Determine the (x, y) coordinate at the center of the cell enclosing the given text.  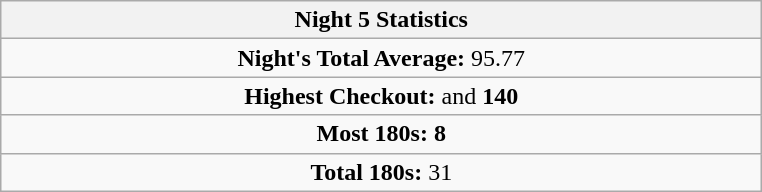
Most 180s: 8 (382, 134)
Night's Total Average: 95.77 (382, 58)
Total 180s: 31 (382, 172)
Highest Checkout: and 140 (382, 96)
Night 5 Statistics (382, 20)
